Search for the cell housing the specified text and yield its [X, Y] center coordinate. 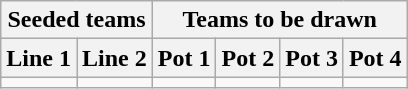
Seeded teams [77, 20]
Pot 3 [312, 58]
Pot 2 [248, 58]
Pot 1 [184, 58]
Teams to be drawn [280, 20]
Pot 4 [375, 58]
Line 1 [39, 58]
Line 2 [114, 58]
